Return (X, Y) of the center of cell containing provided text 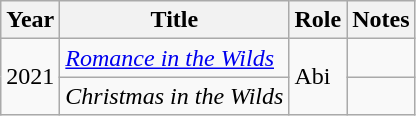
Role (318, 20)
Abi (318, 77)
Romance in the Wilds (174, 58)
Christmas in the Wilds (174, 96)
Year (30, 20)
2021 (30, 77)
Notes (381, 20)
Title (174, 20)
